Return the (X, Y) coordinate for the center point of the cell that contains the specified text.  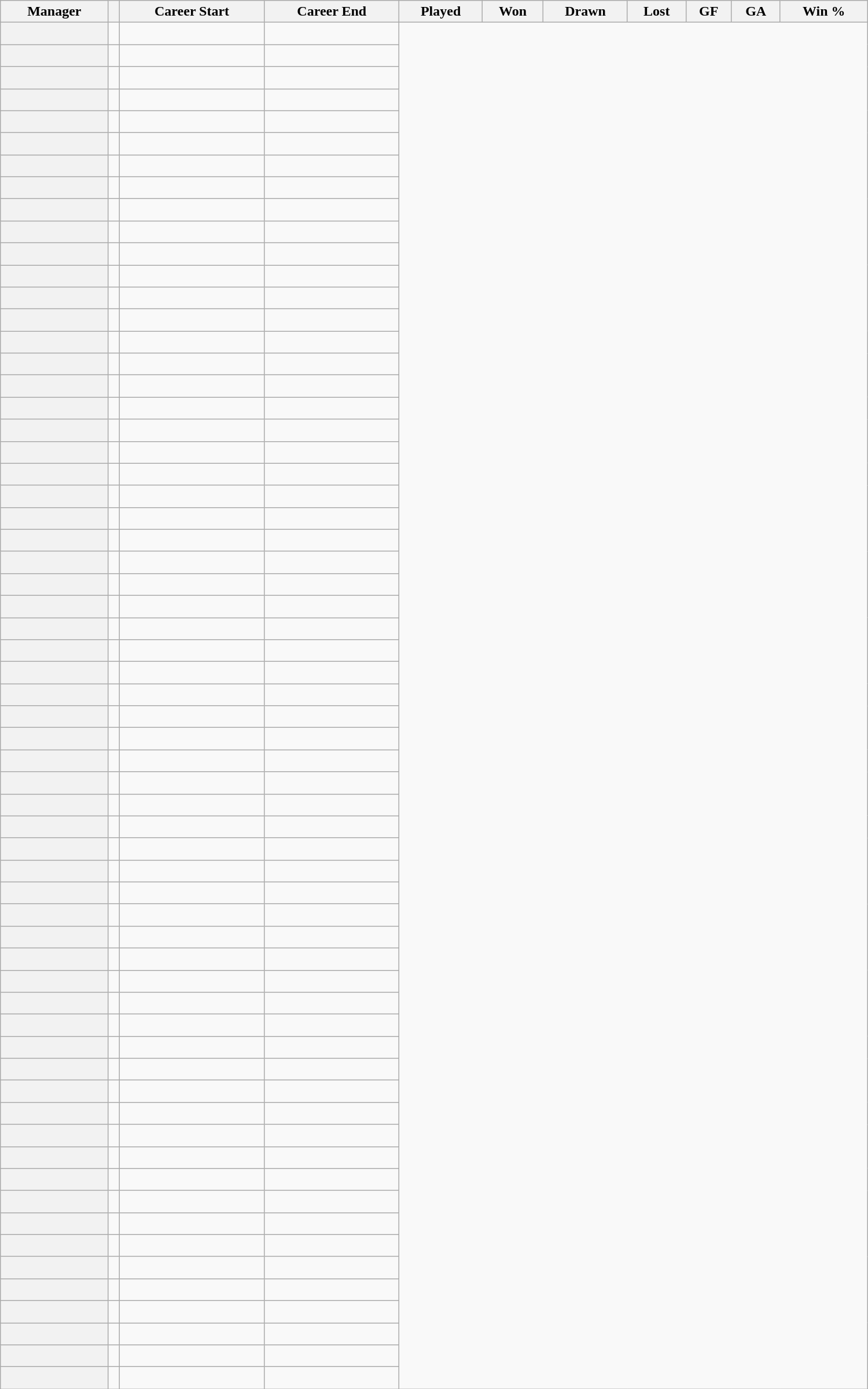
Manager (54, 12)
GA (756, 12)
Career End (332, 12)
Won (513, 12)
Career Start (192, 12)
GF (708, 12)
Drawn (586, 12)
Played (441, 12)
Lost (656, 12)
Win % (824, 12)
